Scan for the cell matching the given text and deliver its [x, y] coordinate at center. 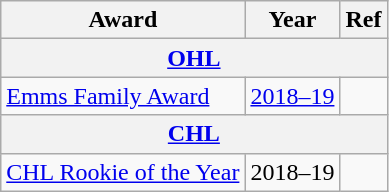
CHL [194, 134]
OHL [194, 58]
Year [292, 20]
Ref [364, 20]
Award [123, 20]
Emms Family Award [123, 96]
CHL Rookie of the Year [123, 172]
